Determine the (X, Y) coordinate at the center of the cell enclosing the given text.  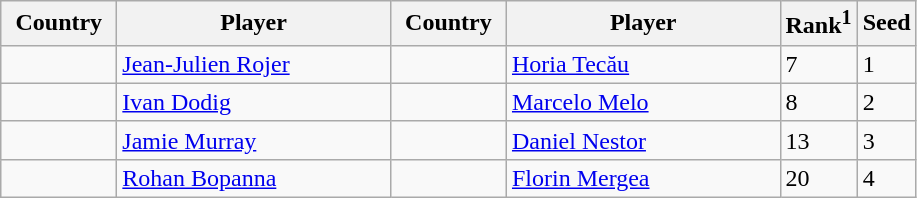
Horia Tecău (643, 64)
20 (818, 178)
13 (818, 140)
8 (818, 102)
4 (886, 178)
Florin Mergea (643, 178)
7 (818, 64)
Daniel Nestor (643, 140)
2 (886, 102)
Jamie Murray (254, 140)
Ivan Dodig (254, 102)
Jean-Julien Rojer (254, 64)
1 (886, 64)
Marcelo Melo (643, 102)
Rank1 (818, 24)
3 (886, 140)
Seed (886, 24)
Rohan Bopanna (254, 178)
